Extract the (x, y) coordinate from the center of the cell holding the provided text.  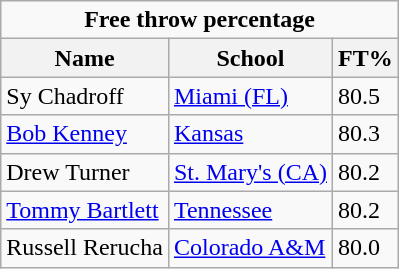
Name (85, 58)
Sy Chadroff (85, 96)
80.5 (366, 96)
80.3 (366, 134)
Kansas (250, 134)
80.0 (366, 248)
Colorado A&M (250, 248)
Bob Kenney (85, 134)
Free throw percentage (200, 20)
School (250, 58)
Tennessee (250, 210)
St. Mary's (CA) (250, 172)
Russell Rerucha (85, 248)
Miami (FL) (250, 96)
Tommy Bartlett (85, 210)
FT% (366, 58)
Drew Turner (85, 172)
